Search for the cell housing the specified text and yield its (X, Y) center coordinate. 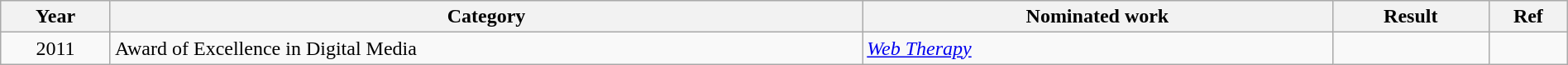
Nominated work (1097, 17)
Year (56, 17)
Result (1411, 17)
Category (486, 17)
2011 (56, 48)
Web Therapy (1097, 48)
Award of Excellence in Digital Media (486, 48)
Ref (1528, 17)
